Return [X, Y] of the center of cell containing provided text 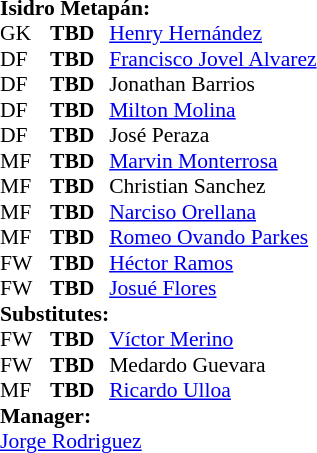
Manager: [158, 416]
Medardo Guevara [212, 365]
Narciso Orellana [212, 212]
Jonathan Barrios [212, 85]
Josué Flores [212, 289]
Romeo Ovando Parkes [212, 237]
José Peraza [212, 135]
Marvin Monterrosa [212, 161]
Víctor Merino [212, 339]
Substitutes: [54, 314]
GK [25, 33]
Christian Sanchez [212, 187]
Francisco Jovel Alvarez [212, 59]
Héctor Ramos [212, 263]
Ricardo Ulloa [212, 391]
Milton Molina [212, 110]
Henry Hernández [212, 33]
